Provide the [x, y] coordinate of the cell's center where the given text is located.  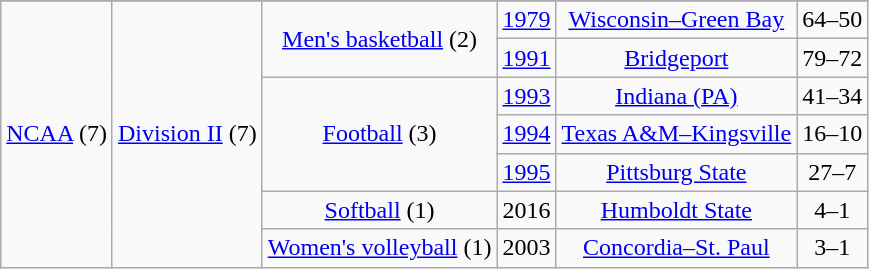
Concordia–St. Paul [676, 248]
Humboldt State [676, 210]
64–50 [832, 20]
Pittsburg State [676, 172]
41–34 [832, 96]
2016 [526, 210]
3–1 [832, 248]
Softball (1) [380, 210]
Indiana (PA) [676, 96]
Division II (7) [187, 134]
Men's basketball (2) [380, 39]
1979 [526, 20]
2003 [526, 248]
Women's volleyball (1) [380, 248]
1993 [526, 96]
1995 [526, 172]
79–72 [832, 58]
Texas A&M–Kingsville [676, 134]
27–7 [832, 172]
4–1 [832, 210]
Bridgeport [676, 58]
Football (3) [380, 134]
16–10 [832, 134]
1991 [526, 58]
1994 [526, 134]
Wisconsin–Green Bay [676, 20]
NCAA (7) [57, 134]
